Output the [x, y] coordinate of the center of the cell containing the given text.  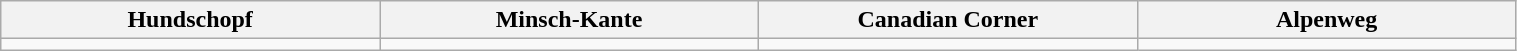
Alpenweg [1326, 20]
Canadian Corner [948, 20]
Minsch-Kante [570, 20]
Hundschopf [190, 20]
